Return the (x, y) coordinate for the center point of the cell that contains the specified text.  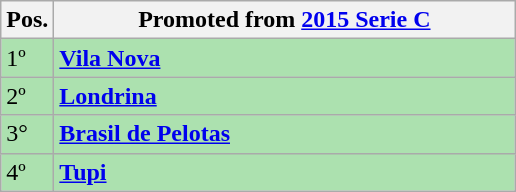
Londrina (284, 96)
Brasil de Pelotas (284, 134)
1º (28, 58)
Promoted from 2015 Serie C (284, 20)
4º (28, 172)
Tupi (284, 172)
Vila Nova (284, 58)
3° (28, 134)
Pos. (28, 20)
2º (28, 96)
